Search for the cell housing the specified text and yield its (X, Y) center coordinate. 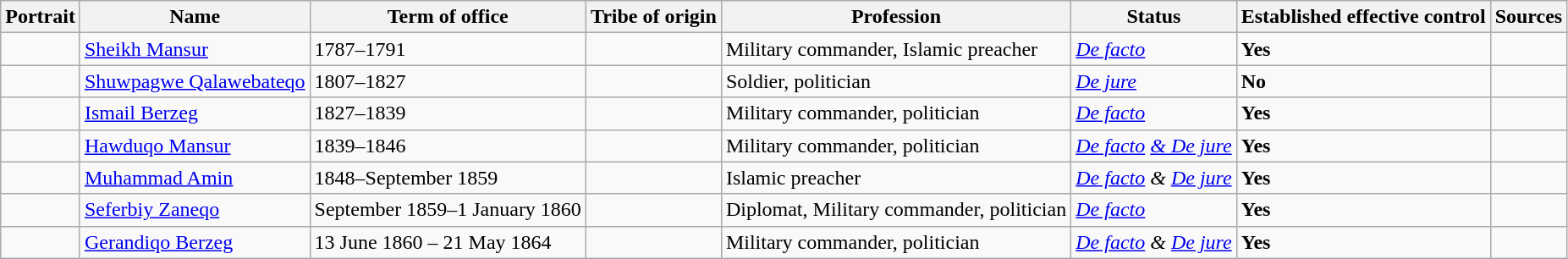
Sheikh Mansur (195, 49)
Diplomat, Military commander, politician (895, 210)
De jure (1154, 81)
1839–1846 (448, 146)
Soldier, politician (895, 81)
1827–1839 (448, 113)
Name (195, 17)
September 1859–1 January 1860 (448, 210)
Islamic preacher (895, 178)
Sources (1528, 17)
Gerandiqo Berzeg (195, 242)
1787–1791 (448, 49)
Tribe of origin (653, 17)
13 June 1860 – 21 May 1864 (448, 242)
Muhammad Amin (195, 178)
Hawduqo Mansur (195, 146)
Ismail Berzeg (195, 113)
1848–September 1859 (448, 178)
Military commander, Islamic preacher (895, 49)
Established effective control (1363, 17)
Status (1154, 17)
1807–1827 (448, 81)
Term of office (448, 17)
No (1363, 81)
Portrait (41, 17)
Profession (895, 17)
Shuwpagwe Qalawebateqo (195, 81)
Seferbiy Zaneqo (195, 210)
